Determine the (X, Y) coordinate at the center of the cell enclosing the given text.  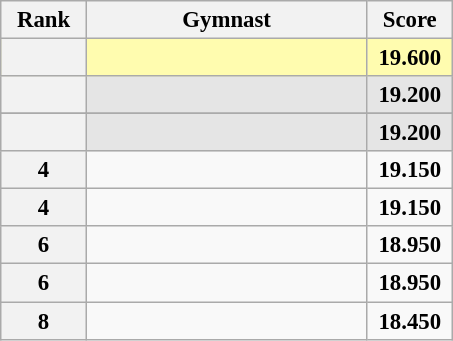
19.600 (410, 58)
18.450 (410, 321)
8 (44, 321)
Rank (44, 20)
Gymnast (226, 20)
Score (410, 20)
